Output the [x, y] coordinate of the center of the cell containing the given text.  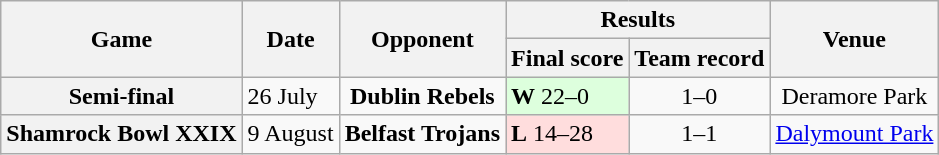
Final score [568, 58]
Opponent [422, 39]
Shamrock Bowl XXIX [122, 134]
L 14–28 [568, 134]
Belfast Trojans [422, 134]
Results [638, 20]
9 August [290, 134]
1–1 [700, 134]
Game [122, 39]
Deramore Park [854, 96]
26 July [290, 96]
Venue [854, 39]
W 22–0 [568, 96]
1–0 [700, 96]
Dalymount Park [854, 134]
Date [290, 39]
Team record [700, 58]
Semi-final [122, 96]
Dublin Rebels [422, 96]
